Identify which cell holds the provided text, then report its (x, y) central coordinate. 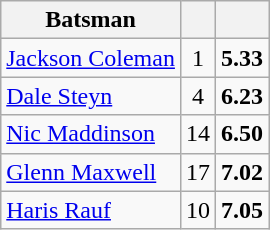
4 (198, 96)
6.50 (242, 134)
10 (198, 210)
Glenn Maxwell (91, 172)
Haris Rauf (91, 210)
14 (198, 134)
6.23 (242, 96)
5.33 (242, 58)
1 (198, 58)
7.02 (242, 172)
Nic Maddinson (91, 134)
17 (198, 172)
Dale Steyn (91, 96)
7.05 (242, 210)
Batsman (91, 20)
Jackson Coleman (91, 58)
